Determine the [X, Y] coordinate at the center of the cell enclosing the given text.  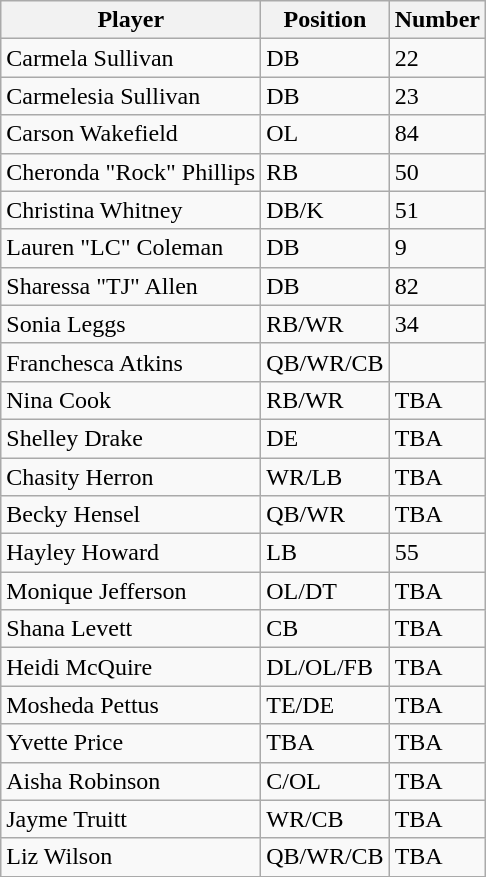
Carmela Sullivan [131, 58]
Mosheda Pettus [131, 705]
55 [437, 553]
Yvette Price [131, 743]
Lauren "LC" Coleman [131, 248]
QB/WR [325, 515]
Chasity Herron [131, 477]
LB [325, 553]
Shana Levett [131, 629]
82 [437, 286]
Becky Hensel [131, 515]
DE [325, 438]
Liz Wilson [131, 857]
84 [437, 134]
DL/OL/FB [325, 667]
Cheronda "Rock" Phillips [131, 172]
Number [437, 20]
Sharessa "TJ" Allen [131, 286]
51 [437, 210]
WR/CB [325, 819]
22 [437, 58]
Hayley Howard [131, 553]
Carmelesia Sullivan [131, 96]
Aisha Robinson [131, 781]
TE/DE [325, 705]
Position [325, 20]
Shelley Drake [131, 438]
Monique Jefferson [131, 591]
34 [437, 324]
Sonia Leggs [131, 324]
Carson Wakefield [131, 134]
23 [437, 96]
Jayme Truitt [131, 819]
Nina Cook [131, 400]
C/OL [325, 781]
CB [325, 629]
OL/DT [325, 591]
50 [437, 172]
9 [437, 248]
Heidi McQuire [131, 667]
Christina Whitney [131, 210]
RB [325, 172]
DB/K [325, 210]
Franchesca Atkins [131, 362]
WR/LB [325, 477]
OL [325, 134]
Player [131, 20]
